Capture the cell that displays the provided text and extract its (x, y) central coordinate. 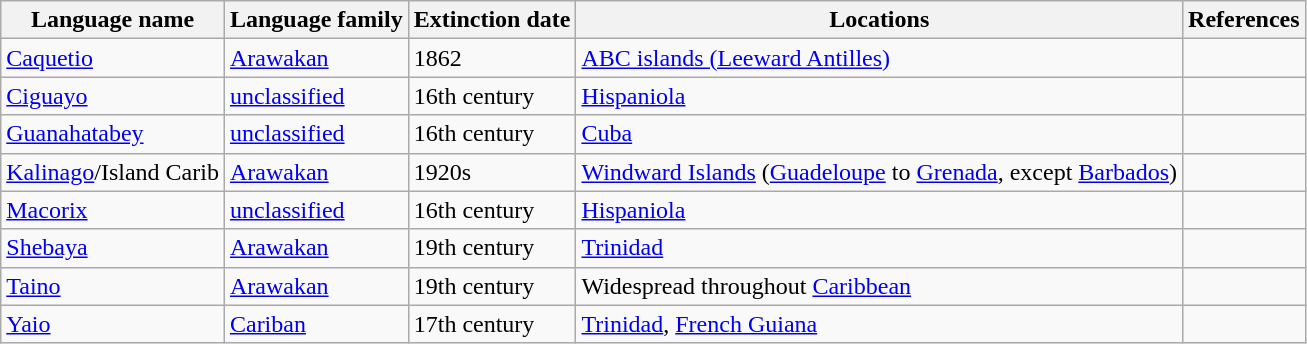
Guanahatabey (113, 134)
Kalinago/Island Carib (113, 172)
Shebaya (113, 248)
Extinction date (492, 20)
Language name (113, 20)
Ciguayo (113, 96)
Macorix (113, 210)
Caquetio (113, 58)
Widespread throughout Caribbean (880, 286)
1862 (492, 58)
Locations (880, 20)
Language family (316, 20)
1920s (492, 172)
Trinidad, French Guiana (880, 324)
Windward Islands (Guadeloupe to Grenada, except Barbados) (880, 172)
References (1244, 20)
Cariban (316, 324)
17th century (492, 324)
Cuba (880, 134)
Trinidad (880, 248)
ABC islands (Leeward Antilles) (880, 58)
Yaio (113, 324)
Taino (113, 286)
